Capture the cell that displays the provided text and extract its (X, Y) central coordinate. 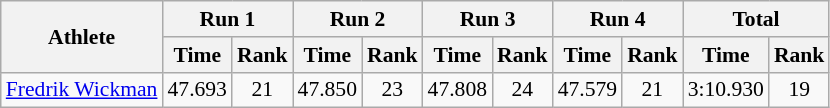
47.693 (196, 90)
47.850 (328, 90)
Run 2 (358, 19)
47.808 (458, 90)
Athlete (82, 36)
Run 3 (488, 19)
Run 4 (618, 19)
3:10.930 (726, 90)
24 (522, 90)
19 (800, 90)
Total (756, 19)
Fredrik Wickman (82, 90)
Run 1 (227, 19)
23 (392, 90)
47.579 (588, 90)
